Extract the [x, y] coordinate from the center of the cell holding the provided text.  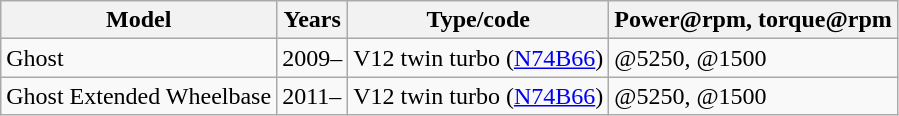
Power@rpm, torque@rpm [754, 20]
Years [312, 20]
Model [139, 20]
Type/code [478, 20]
2009– [312, 58]
Ghost Extended Wheelbase [139, 96]
Ghost [139, 58]
2011– [312, 96]
